Pinpoint the cell where the given text exists, returning its (X, Y) midpoint coordinate. 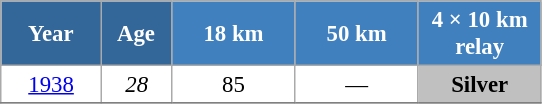
85 (234, 85)
4 × 10 km relay (480, 34)
1938 (52, 85)
28 (136, 85)
— (356, 85)
50 km (356, 34)
Silver (480, 85)
Year (52, 34)
Age (136, 34)
18 km (234, 34)
